Output the (X, Y) coordinate of the center of the cell containing the given text.  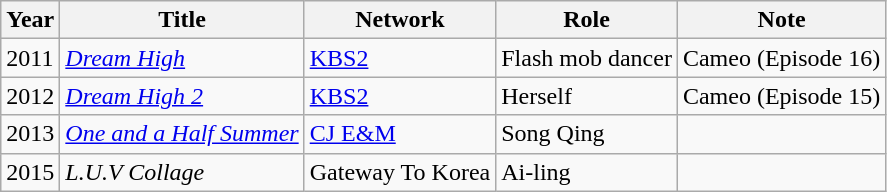
CJ E&M (400, 134)
Flash mob dancer (587, 58)
Title (182, 20)
2012 (30, 96)
Cameo (Episode 15) (781, 96)
Note (781, 20)
Dream High 2 (182, 96)
Network (400, 20)
Role (587, 20)
2015 (30, 172)
L.U.V Collage (182, 172)
Year (30, 20)
Song Qing (587, 134)
2013 (30, 134)
2011 (30, 58)
One and a Half Summer (182, 134)
Ai-ling (587, 172)
Herself (587, 96)
Cameo (Episode 16) (781, 58)
Gateway To Korea (400, 172)
Dream High (182, 58)
